Return (x, y) of the center of cell containing provided text 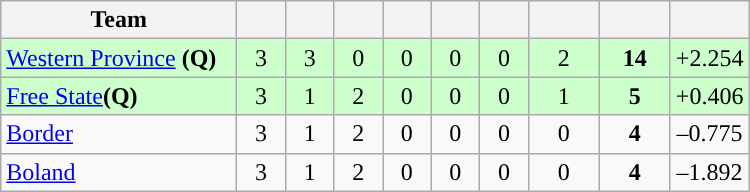
Free State(Q) (119, 96)
14 (634, 58)
Border (119, 134)
Western Province (Q) (119, 58)
Boland (119, 172)
+2.254 (710, 58)
+0.406 (710, 96)
Team (119, 20)
–1.892 (710, 172)
–0.775 (710, 134)
5 (634, 96)
